From the cell containing the given text, extract its center point as [x, y] coordinate. 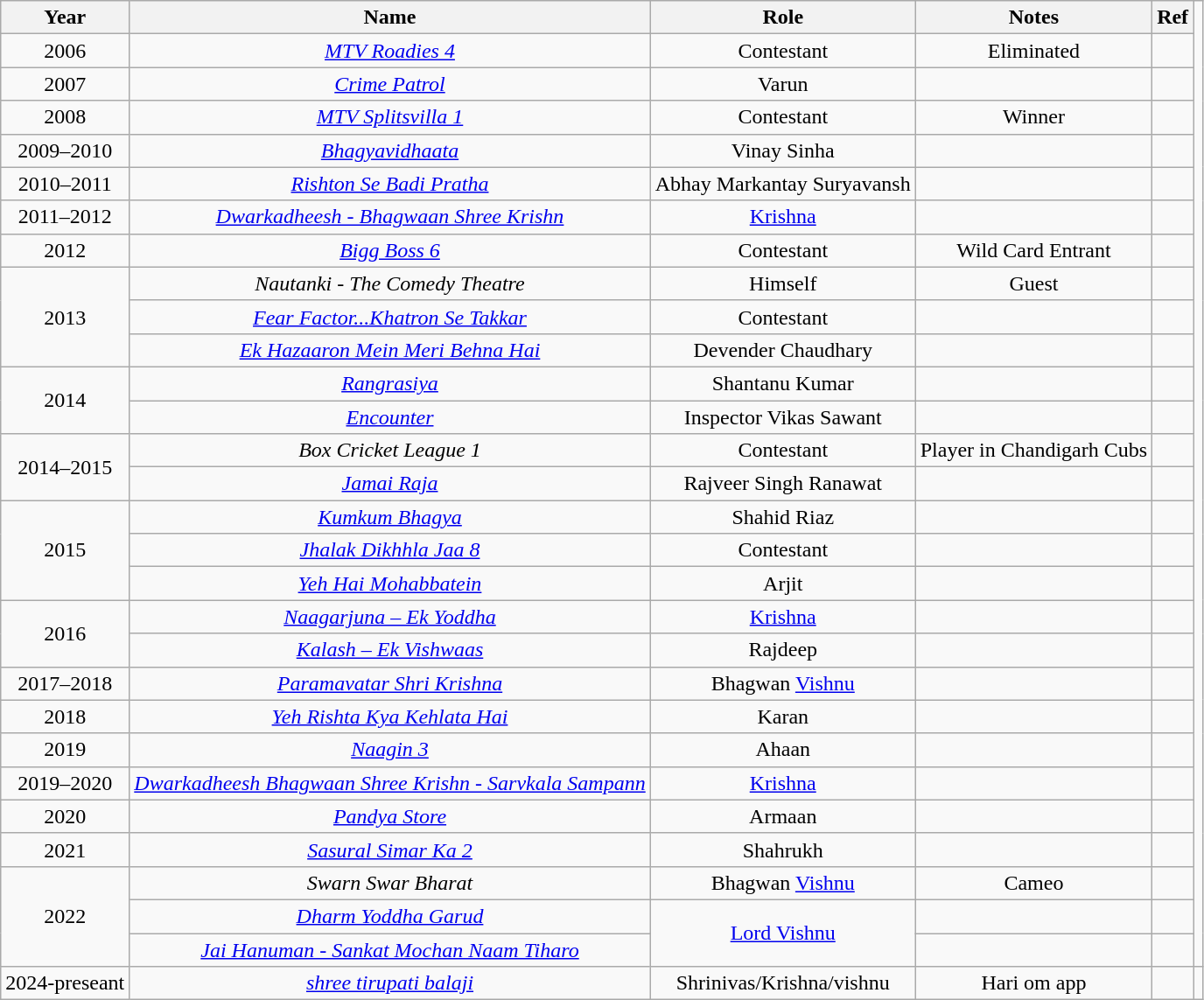
2014 [65, 400]
Ref [1172, 17]
Ek Hazaaron Mein Meri Behna Hai [390, 350]
2019–2020 [65, 783]
2013 [65, 317]
Cameo [1033, 883]
2019 [65, 750]
Sasural Simar Ka 2 [390, 850]
Bigg Boss 6 [390, 250]
2020 [65, 816]
Inspector Vikas Sawant [782, 417]
Dwarkadheesh - Bhagwaan Shree Krishn [390, 217]
Name [390, 17]
Rajveer Singh Ranawat [782, 484]
Karan [782, 717]
Shrinivas/Krishna/vishnu [782, 983]
2018 [65, 717]
2024-preseant [65, 983]
Dwarkadheesh Bhagwaan Shree Krishn - Sarvkala Sampann [390, 783]
Winner [1033, 117]
2008 [65, 117]
Naagarjuna – Ek Yoddha [390, 617]
2006 [65, 51]
Notes [1033, 17]
Guest [1033, 283]
Armaan [782, 816]
Vinay Sinha [782, 150]
Kalash – Ek Vishwaas [390, 650]
Devender Chaudhary [782, 350]
Rangrasiya [390, 383]
Encounter [390, 417]
2014–2015 [65, 467]
Dharm Yoddha Garud [390, 916]
Pandya Store [390, 816]
Rajdeep [782, 650]
Jhalak Dikhhla Jaa 8 [390, 550]
Jamai Raja [390, 484]
Fear Factor...Khatron Se Takkar [390, 317]
Eliminated [1033, 51]
Player in Chandigarh Cubs [1033, 451]
Swarn Swar Bharat [390, 883]
Shahrukh [782, 850]
2022 [65, 916]
2016 [65, 633]
Abhay Markantay Suryavansh [782, 184]
MTV Splitsvilla 1 [390, 117]
Yeh Hai Mohabbatein [390, 584]
Role [782, 17]
Jai Hanuman - Sankat Mochan Naam Tiharo [390, 949]
Arjit [782, 584]
MTV Roadies 4 [390, 51]
2010–2011 [65, 184]
Crime Patrol [390, 84]
Wild Card Entrant [1033, 250]
Varun [782, 84]
Yeh Rishta Kya Kehlata Hai [390, 717]
2012 [65, 250]
2011–2012 [65, 217]
2015 [65, 550]
Year [65, 17]
Hari om app [1033, 983]
Kumkum Bhagya [390, 517]
Bhagyavidhaata [390, 150]
2009–2010 [65, 150]
Himself [782, 283]
2021 [65, 850]
Paramavatar Shri Krishna [390, 683]
Shahid Riaz [782, 517]
shree tirupati balaji [390, 983]
Ahaan [782, 750]
Rishton Se Badi Pratha [390, 184]
2017–2018 [65, 683]
Shantanu Kumar [782, 383]
Naagin 3 [390, 750]
Lord Vishnu [782, 933]
2007 [65, 84]
Box Cricket League 1 [390, 451]
Nautanki - The Comedy Theatre [390, 283]
